Scan for the cell matching the given text and deliver its (x, y) coordinate at center. 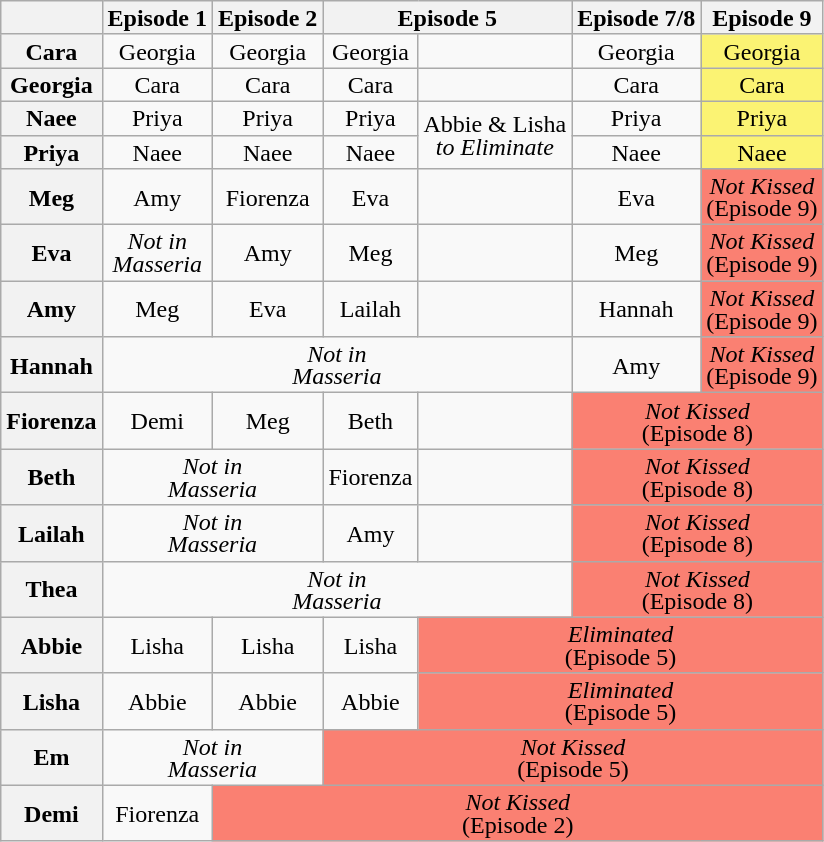
Episode 7/8 (636, 18)
Episode 2 (267, 18)
Thea (52, 589)
Episode 5 (448, 18)
Not Kissed (Episode 2) (518, 813)
Abbie & Lishato Eliminate (495, 134)
Episode 9 (762, 18)
Not Kissed (Episode 5) (573, 757)
Em (52, 757)
Episode 1 (157, 18)
